Provide the [X, Y] coordinate of the cell's center where the given text is located.  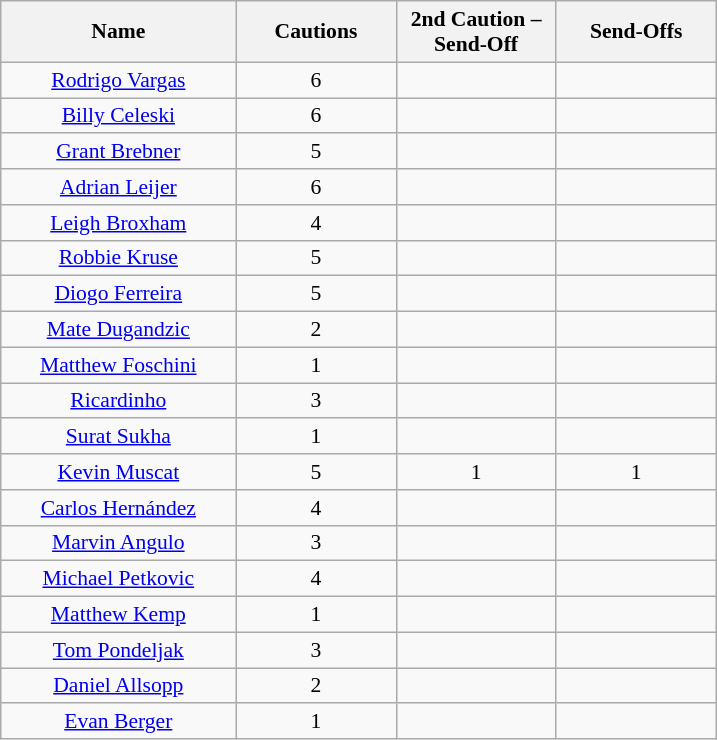
Michael Petkovic [118, 579]
Tom Pondeljak [118, 650]
Ricardinho [118, 401]
Adrian Leijer [118, 187]
Surat Sukha [118, 437]
Robbie Kruse [118, 258]
Cautions [316, 32]
Evan Berger [118, 722]
Matthew Foschini [118, 365]
Diogo Ferreira [118, 294]
Marvin Angulo [118, 543]
Matthew Kemp [118, 615]
Daniel Allsopp [118, 686]
Leigh Broxham [118, 223]
Send-Offs [636, 32]
2nd Caution – Send-Off [476, 32]
Rodrigo Vargas [118, 80]
Billy Celeski [118, 116]
Mate Dugandzic [118, 330]
Grant Brebner [118, 152]
Kevin Muscat [118, 472]
Carlos Hernández [118, 508]
Name [118, 32]
